Provide the [X, Y] coordinate of the cell's center where the given text is located.  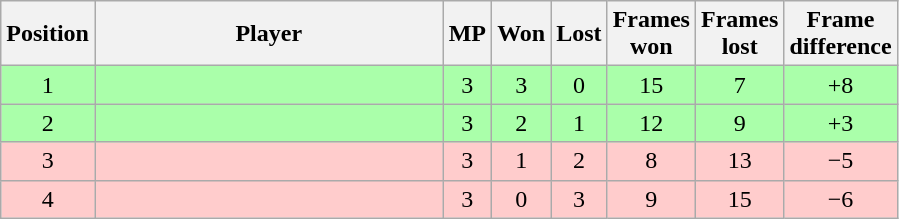
4 [48, 199]
Won [522, 34]
−5 [840, 161]
Frames won [651, 34]
Position [48, 34]
7 [739, 85]
Frame difference [840, 34]
−6 [840, 199]
Player [268, 34]
Lost [579, 34]
12 [651, 123]
Frames lost [739, 34]
8 [651, 161]
+8 [840, 85]
13 [739, 161]
MP [468, 34]
+3 [840, 123]
